Pinpoint the cell where the given text exists, returning its (X, Y) midpoint coordinate. 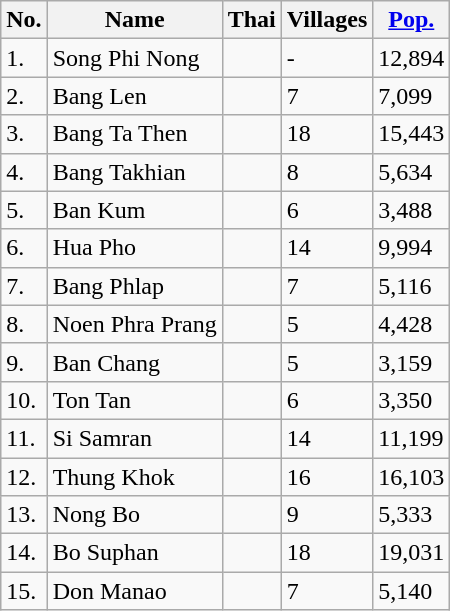
7,099 (412, 96)
Pop. (412, 20)
6. (24, 248)
Don Manao (134, 591)
16 (327, 477)
19,031 (412, 553)
Ban Kum (134, 210)
4. (24, 172)
5. (24, 210)
Bang Ta Then (134, 134)
5,140 (412, 591)
No. (24, 20)
12. (24, 477)
Si Samran (134, 438)
5,116 (412, 286)
8 (327, 172)
9 (327, 515)
15,443 (412, 134)
- (327, 58)
Thung Khok (134, 477)
3. (24, 134)
Bang Phlap (134, 286)
16,103 (412, 477)
Name (134, 20)
2. (24, 96)
11,199 (412, 438)
9. (24, 362)
3,159 (412, 362)
9,994 (412, 248)
12,894 (412, 58)
13. (24, 515)
8. (24, 324)
Noen Phra Prang (134, 324)
Bo Suphan (134, 553)
Thai (252, 20)
7. (24, 286)
Song Phi Nong (134, 58)
Nong Bo (134, 515)
Villages (327, 20)
10. (24, 400)
15. (24, 591)
3,488 (412, 210)
5,333 (412, 515)
14. (24, 553)
4,428 (412, 324)
5,634 (412, 172)
Ton Tan (134, 400)
Bang Len (134, 96)
Bang Takhian (134, 172)
1. (24, 58)
3,350 (412, 400)
11. (24, 438)
Hua Pho (134, 248)
Ban Chang (134, 362)
